Return the (X, Y) coordinate for the center point of the cell that contains the specified text.  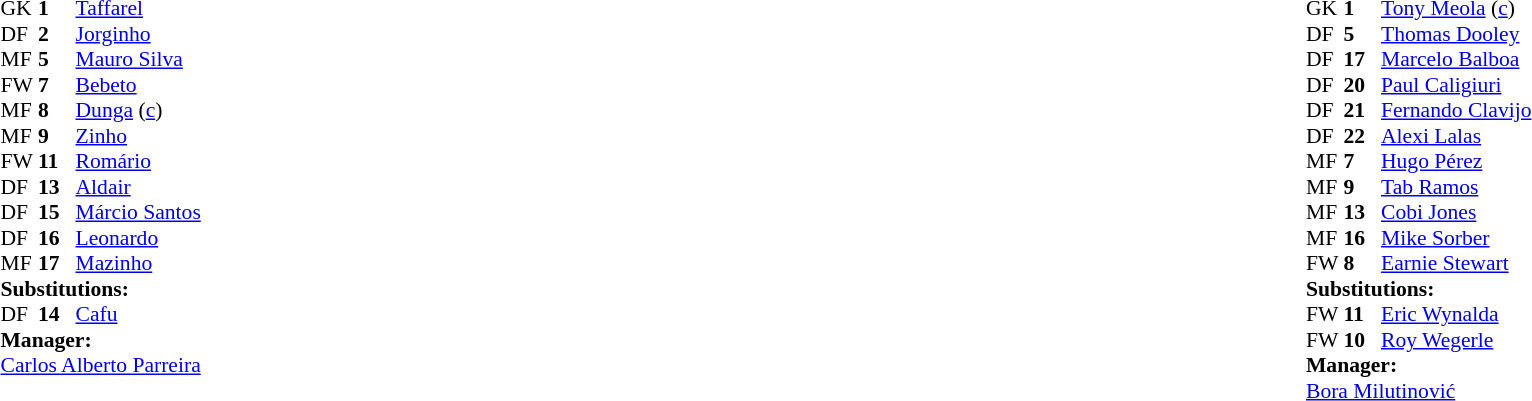
Thomas Dooley (1456, 34)
Roy Wegerle (1456, 340)
14 (57, 315)
Cobi Jones (1456, 213)
21 (1362, 111)
Earnie Stewart (1456, 263)
2 (57, 34)
Romário (138, 161)
Dunga (c) (138, 111)
Mauro Silva (138, 59)
Paul Caligiuri (1456, 85)
Hugo Pérez (1456, 161)
Bebeto (138, 85)
Cafu (138, 315)
Aldair (138, 187)
10 (1362, 340)
Mazinho (138, 263)
Alexi Lalas (1456, 136)
20 (1362, 85)
22 (1362, 136)
Marcelo Balboa (1456, 59)
Jorginho (138, 34)
Leonardo (138, 238)
Eric Wynalda (1456, 315)
Tab Ramos (1456, 187)
Zinho (138, 136)
15 (57, 213)
Fernando Clavijo (1456, 111)
Mike Sorber (1456, 238)
Carlos Alberto Parreira (100, 365)
Márcio Santos (138, 213)
